Extract the [x, y] coordinate from the center of the cell holding the provided text.  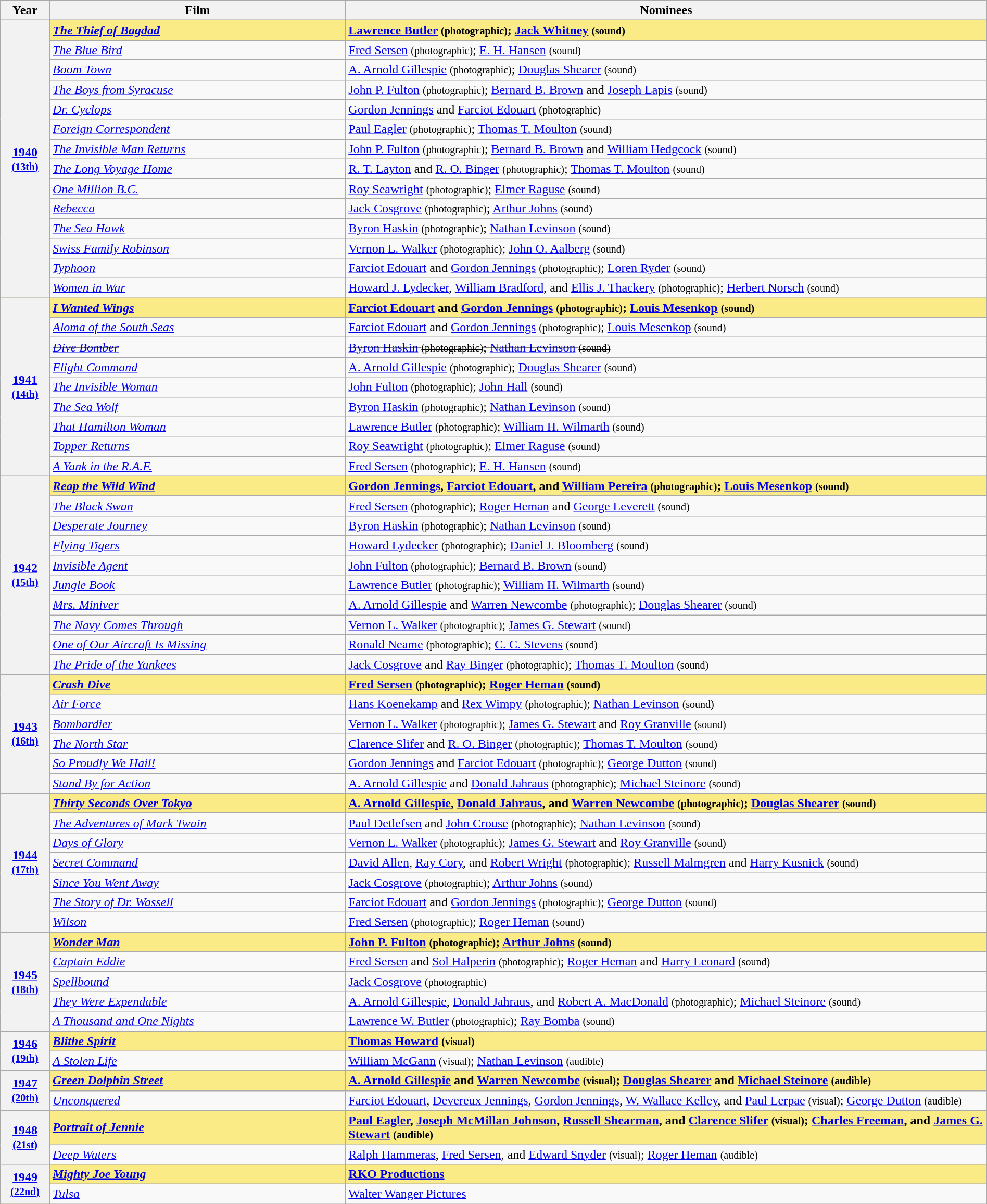
Nominees [666, 10]
The Long Voyage Home [197, 169]
Howard Lydecker (photographic); Daniel J. Bloomberg (sound) [666, 545]
Stand By for Action [197, 783]
A Yank in the R.A.F. [197, 466]
Swiss Family Robinson [197, 248]
Fred Sersen and Sol Halperin (photographic); Roger Heman and Harry Leonard (sound) [666, 962]
Jungle Book [197, 585]
Vernon L. Walker (photographic); John O. Aalberg (sound) [666, 248]
1947(20th) [25, 1090]
A. Arnold Gillespie, Donald Jahraus, and Warren Newcombe (photographic); Douglas Shearer (sound) [666, 803]
Typhoon [197, 268]
Green Dolphin Street [197, 1081]
The Sea Wolf [197, 407]
The Thief of Bagdad [197, 30]
Deep Waters [197, 1154]
Clarence Slifer and R. O. Binger (photographic); Thomas T. Moulton (sound) [666, 744]
Crash Dive [197, 684]
The Sea Hawk [197, 228]
Rebecca [197, 208]
Boom Town [197, 70]
Reap the Wild Wind [197, 486]
Wonder Man [197, 942]
Since You Went Away [197, 883]
Paul Eagler, Joseph McMillan Johnson, Russell Shearman, and Clarence Slifer (visual); Charles Freeman, and James G. Stewart (audible) [666, 1127]
Air Force [197, 704]
They Were Expendable [197, 1001]
Jack Cosgrove (photographic) [666, 982]
Flight Command [197, 367]
Flying Tigers [197, 545]
1941(14th) [25, 387]
R. T. Layton and R. O. Binger (photographic); Thomas T. Moulton (sound) [666, 169]
Captain Eddie [197, 962]
1944(17th) [25, 862]
Blithe Spirit [197, 1041]
Topper Returns [197, 446]
A Thousand and One Nights [197, 1021]
Paul Detlefsen and John Crouse (photographic); Nathan Levinson (sound) [666, 823]
1940(13th) [25, 159]
Tulsa [197, 1194]
Fred Sersen (photographic); Roger Heman and George Leverett (sound) [666, 506]
Days of Glory [197, 843]
Bombardier [197, 724]
The Story of Dr. Wassell [197, 902]
Lawrence W. Butler (photographic); Ray Bomba (sound) [666, 1021]
John Fulton (photographic); John Hall (sound) [666, 387]
Women in War [197, 288]
The Boys from Syracuse [197, 90]
Gordon Jennings and Farciot Edouart (photographic); George Dutton (sound) [666, 763]
That Hamilton Woman [197, 427]
A. Arnold Gillespie, Donald Jahraus, and Robert A. MacDonald (photographic); Michael Steinore (sound) [666, 1001]
The Black Swan [197, 506]
Gordon Jennings and Farciot Edouart (photographic) [666, 109]
Ronald Neame (photographic); C. C. Stevens (sound) [666, 645]
RKO Productions [666, 1174]
One Million B.C. [197, 189]
Mighty Joe Young [197, 1174]
Mrs. Miniver [197, 605]
Desperate Journey [197, 525]
Invisible Agent [197, 565]
1949(22nd) [25, 1184]
Year [25, 10]
Farciot Edouart and Gordon Jennings (photographic); George Dutton (sound) [666, 902]
The Blue Bird [197, 50]
Film [197, 10]
A. Arnold Gillespie and Donald Jahraus (photographic); Michael Steinore (sound) [666, 783]
Dive Bomber [197, 347]
Thirty Seconds Over Tokyo [197, 803]
A. Arnold Gillespie and Warren Newcombe (photographic); Douglas Shearer (sound) [666, 605]
Vernon L. Walker (photographic); James G. Stewart (sound) [666, 625]
Gordon Jennings, Farciot Edouart, and William Pereira (photographic); Louis Mesenkop (sound) [666, 486]
John P. Fulton (photographic); Arthur Johns (sound) [666, 942]
1946(19th) [25, 1051]
The North Star [197, 744]
Jack Cosgrove and Ray Binger (photographic); Thomas T. Moulton (sound) [666, 664]
David Allen, Ray Cory, and Robert Wright (photographic); Russell Malmgren and Harry Kusnick (sound) [666, 862]
Farciot Edouart and Gordon Jennings (photographic); Loren Ryder (sound) [666, 268]
Paul Eagler (photographic); Thomas T. Moulton (sound) [666, 129]
A Stolen Life [197, 1061]
Aloma of the South Seas [197, 328]
1943(16th) [25, 734]
Hans Koenekamp and Rex Wimpy (photographic); Nathan Levinson (sound) [666, 704]
One of Our Aircraft Is Missing [197, 645]
Wilson [197, 922]
Howard J. Lydecker, William Bradford, and Ellis J. Thackery (photographic); Herbert Norsch (sound) [666, 288]
Ralph Hammeras, Fred Sersen, and Edward Snyder (visual); Roger Heman (audible) [666, 1154]
I Wanted Wings [197, 308]
The Navy Comes Through [197, 625]
1948(21st) [25, 1137]
Thomas Howard (visual) [666, 1041]
William McGann (visual); Nathan Levinson (audible) [666, 1061]
The Invisible Man Returns [197, 149]
Farciot Edouart, Devereux Jennings, Gordon Jennings, W. Wallace Kelley, and Paul Lerpae (visual); George Dutton (audible) [666, 1100]
A. Arnold Gillespie and Warren Newcombe (visual); Douglas Shearer and Michael Steinore (audible) [666, 1081]
The Invisible Woman [197, 387]
1942(15th) [25, 575]
John Fulton (photographic); Bernard B. Brown (sound) [666, 565]
Lawrence Butler (photographic); Jack Whitney (sound) [666, 30]
The Adventures of Mark Twain [197, 823]
Dr. Cyclops [197, 109]
The Pride of the Yankees [197, 664]
John P. Fulton (photographic); Bernard B. Brown and William Hedgcock (sound) [666, 149]
So Proudly We Hail! [197, 763]
Foreign Correspondent [197, 129]
Portrait of Jennie [197, 1127]
Secret Command [197, 862]
John P. Fulton (photographic); Bernard B. Brown and Joseph Lapis (sound) [666, 90]
Walter Wanger Pictures [666, 1194]
Spellbound [197, 982]
Unconquered [197, 1100]
1945(18th) [25, 982]
